Search for the cell housing the specified text and yield its [X, Y] center coordinate. 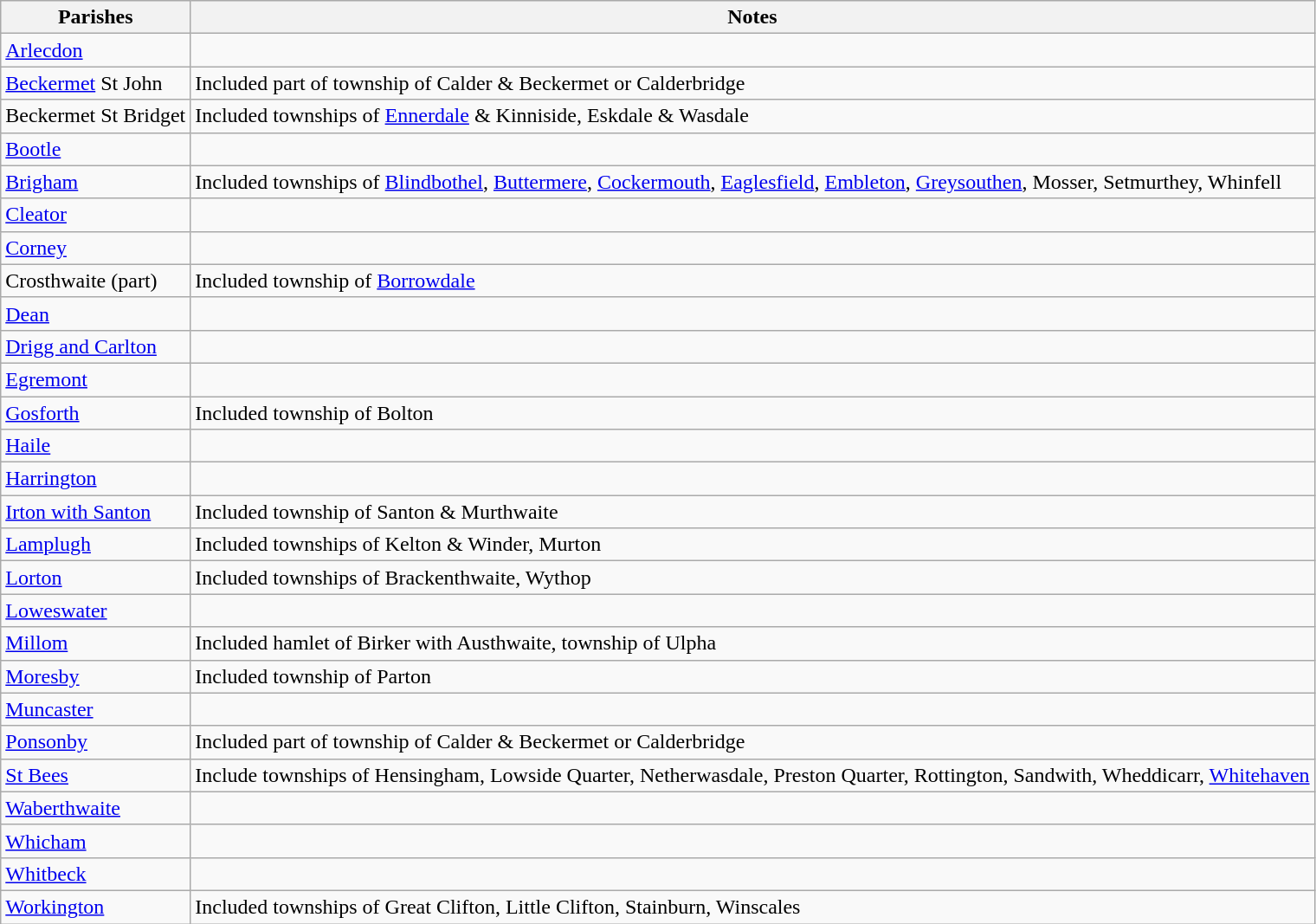
Workington [95, 907]
Arlecdon [95, 50]
Muncaster [95, 709]
Irton with Santon [95, 512]
Parishes [95, 17]
Moresby [95, 676]
Included townships of Blindbothel, Buttermere, Cockermouth, Eaglesfield, Embleton, Greysouthen, Mosser, Setmurthey, Whinfell [752, 182]
Whitbeck [95, 874]
Included township of Santon & Murthwaite [752, 512]
Included townships of Great Clifton, Little Clifton, Stainburn, Winscales [752, 907]
St Bees [95, 775]
Waberthwaite [95, 808]
Included townships of Ennerdale & Kinniside, Eskdale & Wasdale [752, 116]
Beckermet St John [95, 83]
Included township of Parton [752, 676]
Egremont [95, 379]
Lamplugh [95, 545]
Millom [95, 643]
Included hamlet of Birker with Austhwaite, township of Ulpha [752, 643]
Gosforth [95, 413]
Notes [752, 17]
Drigg and Carlton [95, 346]
Included townships of Brackenthwaite, Wythop [752, 578]
Corney [95, 248]
Ponsonby [95, 742]
Haile [95, 446]
Bootle [95, 149]
Loweswater [95, 611]
Harrington [95, 479]
Crosthwaite (part) [95, 281]
Included townships of Kelton & Winder, Murton [752, 545]
Include townships of Hensingham, Lowside Quarter, Netherwasdale, Preston Quarter, Rottington, Sandwith, Wheddicarr, Whitehaven [752, 775]
Included township of Bolton [752, 413]
Included township of Borrowdale [752, 281]
Cleator [95, 215]
Whicham [95, 841]
Brigham [95, 182]
Dean [95, 313]
Beckermet St Bridget [95, 116]
Lorton [95, 578]
